Return the [x, y] coordinate for the center point of the cell that contains the specified text.  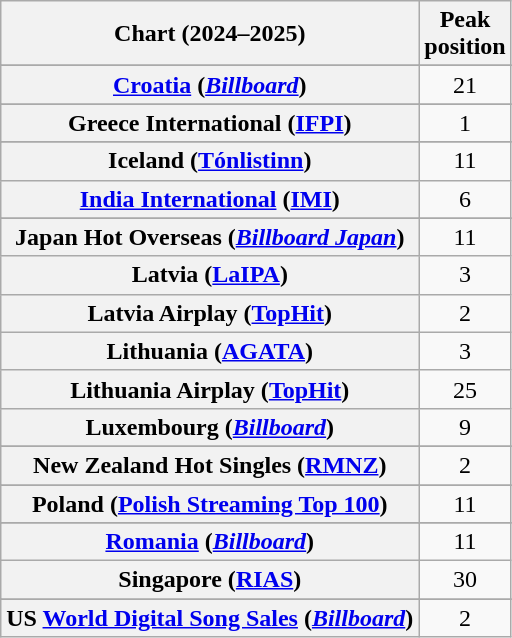
Chart (2024–2025) [210, 34]
21 [465, 85]
9 [465, 427]
30 [465, 580]
Singapore (RIAS) [210, 580]
Romania (Billboard) [210, 542]
Lithuania (AGATA) [210, 351]
Poland (Polish Streaming Top 100) [210, 503]
Luxembourg (Billboard) [210, 427]
New Zealand Hot Singles (RMNZ) [210, 465]
6 [465, 199]
US World Digital Song Sales (Billboard) [210, 618]
Japan Hot Overseas (Billboard Japan) [210, 237]
Iceland (Tónlistinn) [210, 161]
Croatia (Billboard) [210, 85]
Latvia Airplay (TopHit) [210, 313]
Greece International (IFPI) [210, 123]
1 [465, 123]
Lithuania Airplay (TopHit) [210, 389]
25 [465, 389]
India International (IMI) [210, 199]
Peakposition [465, 34]
Latvia (LaIPA) [210, 275]
